Search for the cell housing the specified text and yield its (X, Y) center coordinate. 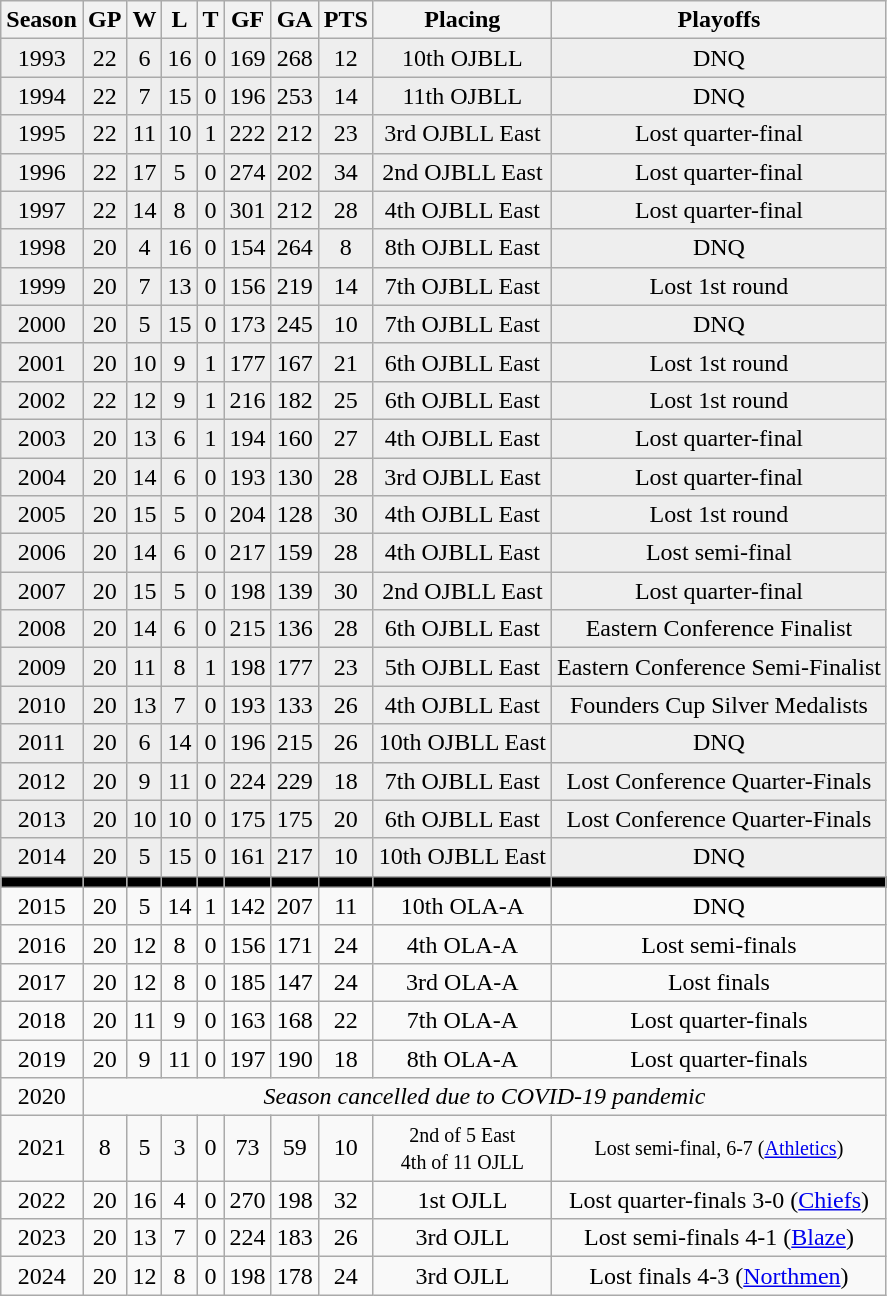
34 (346, 172)
2016 (42, 944)
2023 (42, 1238)
10th OLA-A (462, 906)
2020 (42, 1097)
25 (346, 400)
4th OLA-A (462, 944)
8th OJBLL East (462, 248)
2002 (42, 400)
T (210, 20)
253 (294, 96)
245 (294, 324)
1993 (42, 58)
3rd OLA-A (462, 982)
1996 (42, 172)
301 (248, 210)
2021 (42, 1148)
7th OLA-A (462, 1020)
163 (248, 1020)
2012 (42, 781)
17 (144, 172)
Season cancelled due to COVID-19 pandemic (484, 1097)
268 (294, 58)
219 (294, 286)
21 (346, 362)
2nd of 5 East4th of 11 OJLL (462, 1148)
2022 (42, 1200)
133 (294, 705)
1998 (42, 248)
2001 (42, 362)
2018 (42, 1020)
2003 (42, 438)
1997 (42, 210)
2007 (42, 591)
2010 (42, 705)
5th OJBLL East (462, 667)
2011 (42, 743)
168 (294, 1020)
2006 (42, 553)
183 (294, 1238)
Playoffs (718, 20)
171 (294, 944)
Lost quarter-finals 3-0 (Chiefs) (718, 1200)
1st OJLL (462, 1200)
L (180, 20)
136 (294, 629)
Lost finals (718, 982)
W (144, 20)
264 (294, 248)
182 (294, 400)
173 (248, 324)
197 (248, 1059)
207 (294, 906)
11th OJBLL (462, 96)
3 (180, 1148)
147 (294, 982)
216 (248, 400)
GP (104, 20)
PTS (346, 20)
202 (294, 172)
204 (248, 515)
169 (248, 58)
2019 (42, 1059)
Lost semi-finals (718, 944)
Eastern Conference Finalist (718, 629)
190 (294, 1059)
2014 (42, 857)
167 (294, 362)
59 (294, 1148)
Season (42, 20)
GA (294, 20)
2005 (42, 515)
2017 (42, 982)
2013 (42, 819)
2004 (42, 477)
Lost semi-finals 4-1 (Blaze) (718, 1238)
27 (346, 438)
32 (346, 1200)
Lost finals 4-3 (Northmen) (718, 1276)
128 (294, 515)
154 (248, 248)
2000 (42, 324)
GF (248, 20)
160 (294, 438)
185 (248, 982)
194 (248, 438)
130 (294, 477)
2009 (42, 667)
222 (248, 134)
10th OJBLL (462, 58)
2024 (42, 1276)
1994 (42, 96)
1995 (42, 134)
Lost semi-final, 6-7 (Athletics) (718, 1148)
Lost semi-final (718, 553)
270 (248, 1200)
1999 (42, 286)
Founders Cup Silver Medalists (718, 705)
2015 (42, 906)
73 (248, 1148)
159 (294, 553)
2008 (42, 629)
274 (248, 172)
Placing (462, 20)
139 (294, 591)
8th OLA-A (462, 1059)
142 (248, 906)
178 (294, 1276)
161 (248, 857)
229 (294, 781)
Eastern Conference Semi-Finalist (718, 667)
